Return (X, Y) of the center of cell containing provided text 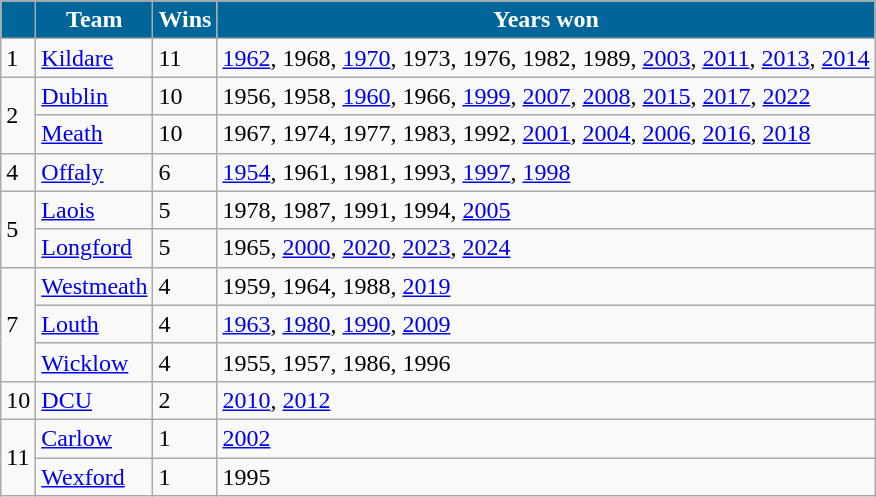
Wicklow (94, 362)
2002 (546, 438)
Wins (185, 20)
1965, 2000, 2020, 2023, 2024 (546, 248)
Years won (546, 20)
Wexford (94, 477)
1955, 1957, 1986, 1996 (546, 362)
1967, 1974, 1977, 1983, 1992, 2001, 2004, 2006, 2016, 2018 (546, 134)
1954, 1961, 1981, 1993, 1997, 1998 (546, 172)
Offaly (94, 172)
1995 (546, 477)
1963, 1980, 1990, 2009 (546, 324)
Louth (94, 324)
1962, 1968, 1970, 1973, 1976, 1982, 1989, 2003, 2011, 2013, 2014 (546, 58)
Team (94, 20)
1956, 1958, 1960, 1966, 1999, 2007, 2008, 2015, 2017, 2022 (546, 96)
Laois (94, 210)
1959, 1964, 1988, 2019 (546, 286)
Carlow (94, 438)
Longford (94, 248)
1978, 1987, 1991, 1994, 2005 (546, 210)
Dublin (94, 96)
Westmeath (94, 286)
DCU (94, 400)
2010, 2012 (546, 400)
6 (185, 172)
7 (18, 324)
Meath (94, 134)
Kildare (94, 58)
